Output the [x, y] coordinate of the center of the cell containing the given text.  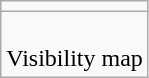
Visibility map [75, 44]
